Return (x, y) of the center of cell containing provided text 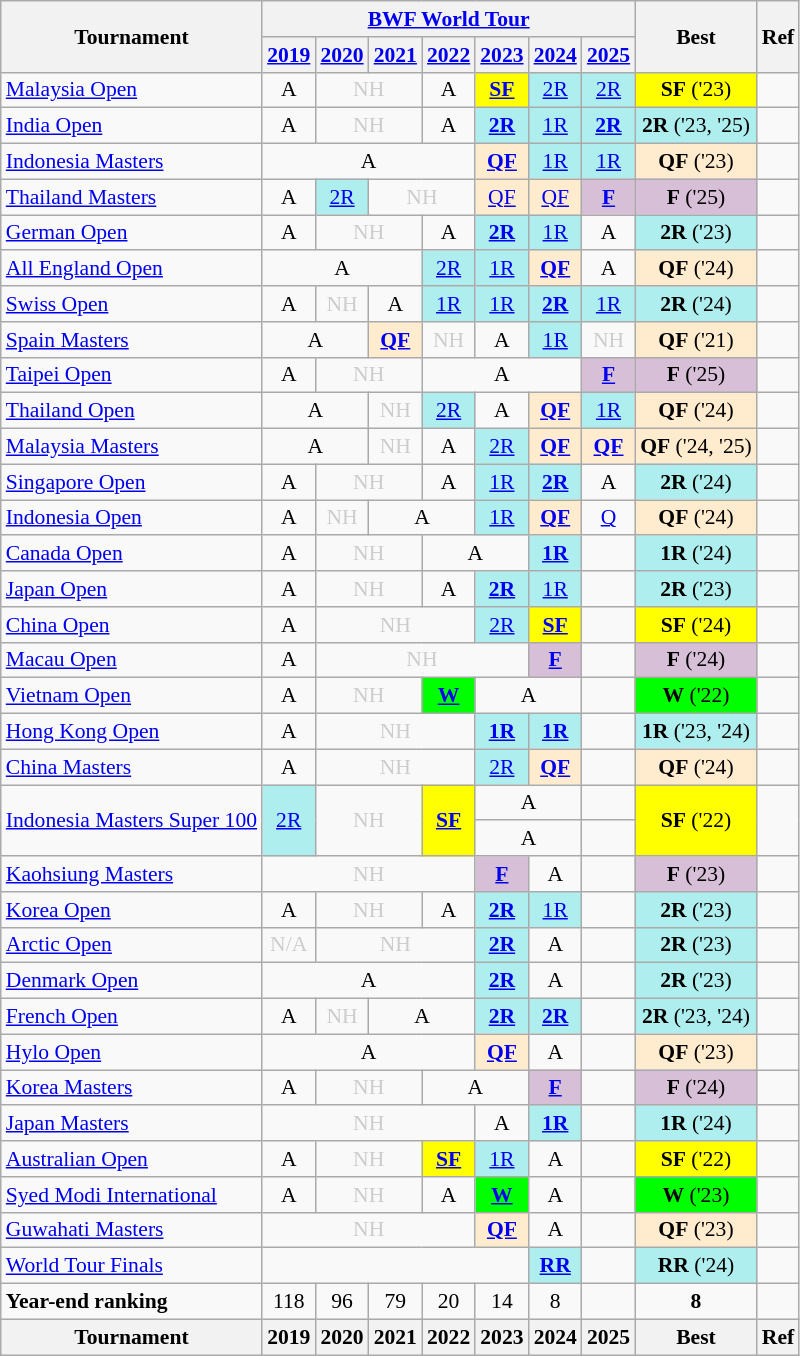
SF ('23) (696, 90)
SF ('24) (696, 625)
QF ('24, '25) (696, 447)
Kaohsiung Masters (132, 874)
W ('22) (696, 696)
Denmark Open (132, 981)
Spain Masters (132, 340)
Japan Masters (132, 1124)
QF ('21) (696, 340)
RR (556, 1266)
German Open (132, 233)
Malaysia Masters (132, 447)
20 (448, 1302)
World Tour Finals (132, 1266)
Guwahati Masters (132, 1230)
Q (608, 518)
2R ('23, '24) (696, 1017)
BWF World Tour (448, 19)
1R ('23, '24) (696, 732)
Malaysia Open (132, 90)
Indonesia Masters Super 100 (132, 820)
96 (342, 1302)
Macau Open (132, 660)
Korea Open (132, 910)
118 (288, 1302)
Swiss Open (132, 304)
Indonesia Masters (132, 162)
Korea Masters (132, 1088)
Hylo Open (132, 1052)
Syed Modi International (132, 1195)
Japan Open (132, 589)
India Open (132, 126)
Hong Kong Open (132, 732)
14 (502, 1302)
Year-end ranking (132, 1302)
Indonesia Open (132, 518)
China Masters (132, 767)
Arctic Open (132, 945)
79 (396, 1302)
Australian Open (132, 1159)
Singapore Open (132, 482)
RR ('24) (696, 1266)
Thailand Open (132, 411)
W ('23) (696, 1195)
2R ('23, '25) (696, 126)
Vietnam Open (132, 696)
French Open (132, 1017)
Canada Open (132, 554)
Taipei Open (132, 375)
Thailand Masters (132, 197)
All England Open (132, 269)
China Open (132, 625)
N/A (288, 945)
F ('23) (696, 874)
